Detect which cell encompasses the target text, then output its [X, Y] center coordinate. 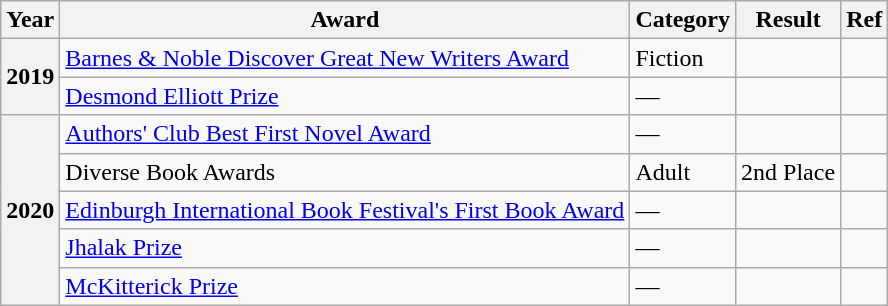
Category [683, 20]
Edinburgh International Book Festival's First Book Award [345, 210]
2nd Place [788, 172]
Jhalak Prize [345, 248]
Barnes & Noble Discover Great New Writers Award [345, 58]
Year [30, 20]
2019 [30, 77]
Authors' Club Best First Novel Award [345, 134]
Award [345, 20]
Diverse Book Awards [345, 172]
McKitterick Prize [345, 286]
Fiction [683, 58]
2020 [30, 210]
Adult [683, 172]
Ref [864, 20]
Result [788, 20]
Desmond Elliott Prize [345, 96]
